Capture the cell that displays the provided text and extract its (X, Y) central coordinate. 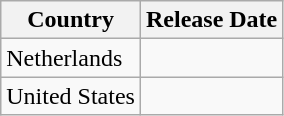
Country (71, 20)
Netherlands (71, 58)
Release Date (211, 20)
United States (71, 96)
